For the text-containing cell, return its midpoint in (x, y) coordinate format. 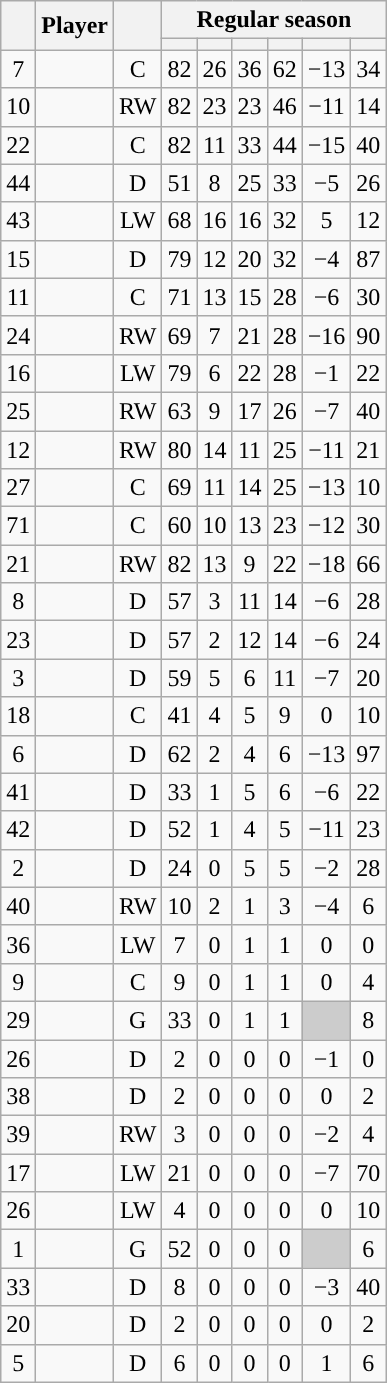
80 (180, 449)
Player (75, 26)
63 (180, 411)
97 (368, 754)
−3 (326, 1287)
39 (18, 1135)
46 (284, 107)
43 (18, 221)
38 (18, 1097)
27 (18, 488)
66 (368, 564)
51 (180, 183)
−5 (326, 183)
−15 (326, 145)
42 (18, 830)
29 (18, 1020)
70 (368, 1173)
87 (368, 259)
−18 (326, 564)
−16 (326, 335)
34 (368, 69)
60 (180, 526)
Regular season (274, 20)
68 (180, 221)
−12 (326, 526)
59 (180, 678)
18 (18, 716)
90 (368, 335)
